Scan for the cell matching the given text and deliver its (x, y) coordinate at center. 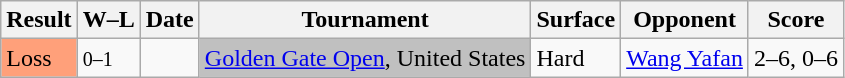
Opponent (685, 20)
Date (170, 20)
Golden Gate Open, United States (365, 58)
2–6, 0–6 (796, 58)
W–L (108, 20)
Hard (576, 58)
Tournament (365, 20)
Score (796, 20)
0–1 (108, 58)
Surface (576, 20)
Result (39, 20)
Wang Yafan (685, 58)
Loss (39, 58)
